Provide the [X, Y] coordinate of the cell's center where the given text is located.  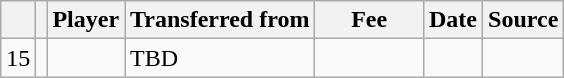
Player [86, 20]
Source [524, 20]
TBD [220, 58]
15 [18, 58]
Transferred from [220, 20]
Date [452, 20]
Fee [370, 20]
